Return the (x, y) coordinate for the center point of the cell that contains the specified text.  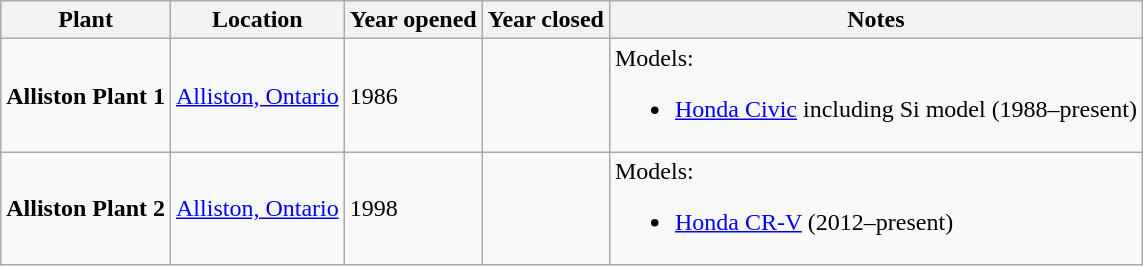
1998 (413, 208)
Location (258, 20)
Alliston Plant 2 (86, 208)
1986 (413, 96)
Models:Honda Civic including Si model (1988–present) (876, 96)
Notes (876, 20)
Year closed (546, 20)
Plant (86, 20)
Alliston Plant 1 (86, 96)
Year opened (413, 20)
Models:Honda CR-V (2012–present) (876, 208)
